Detect which cell encompasses the target text, then output its [X, Y] center coordinate. 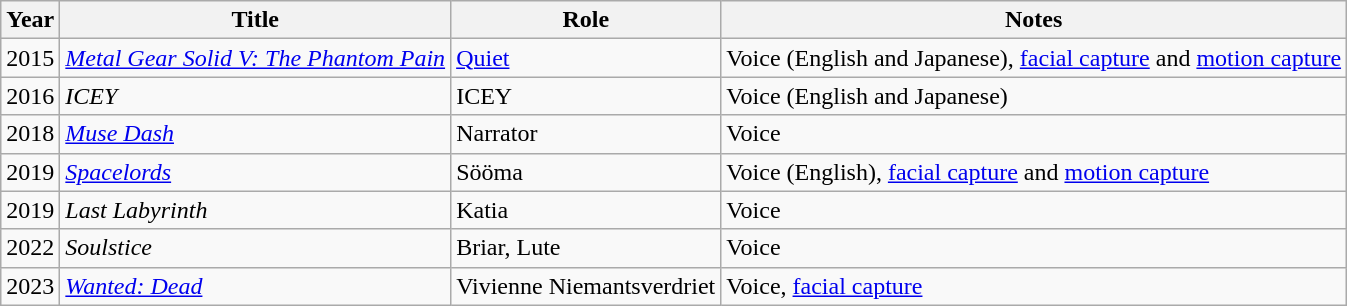
Voice, facial capture [1034, 286]
2016 [30, 96]
Voice (English), facial capture and motion capture [1034, 172]
2015 [30, 58]
Notes [1034, 20]
2018 [30, 134]
Last Labyrinth [256, 210]
Soulstice [256, 248]
Sööma [586, 172]
Katia [586, 210]
Role [586, 20]
Wanted: Dead [256, 286]
Spacelords [256, 172]
2022 [30, 248]
Briar, Lute [586, 248]
Voice (English and Japanese) [1034, 96]
2023 [30, 286]
Year [30, 20]
Title [256, 20]
Voice (English and Japanese), facial capture and motion capture [1034, 58]
Narrator [586, 134]
Vivienne Niemantsverdriet [586, 286]
Quiet [586, 58]
Muse Dash [256, 134]
Metal Gear Solid V: The Phantom Pain [256, 58]
